Scan for the cell matching the given text and deliver its (x, y) coordinate at center. 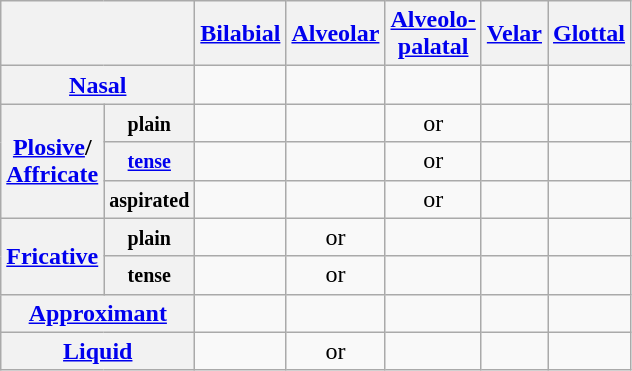
Alveolo-palatal (433, 34)
Fricative (52, 256)
aspirated (150, 199)
Plosive/Affricate (52, 161)
Glottal (590, 34)
Bilabial (240, 34)
Velar (514, 34)
Approximant (98, 313)
Alveolar (336, 34)
Nasal (98, 85)
Liquid (98, 351)
